Determine the (X, Y) coordinate at the center of the cell enclosing the given text.  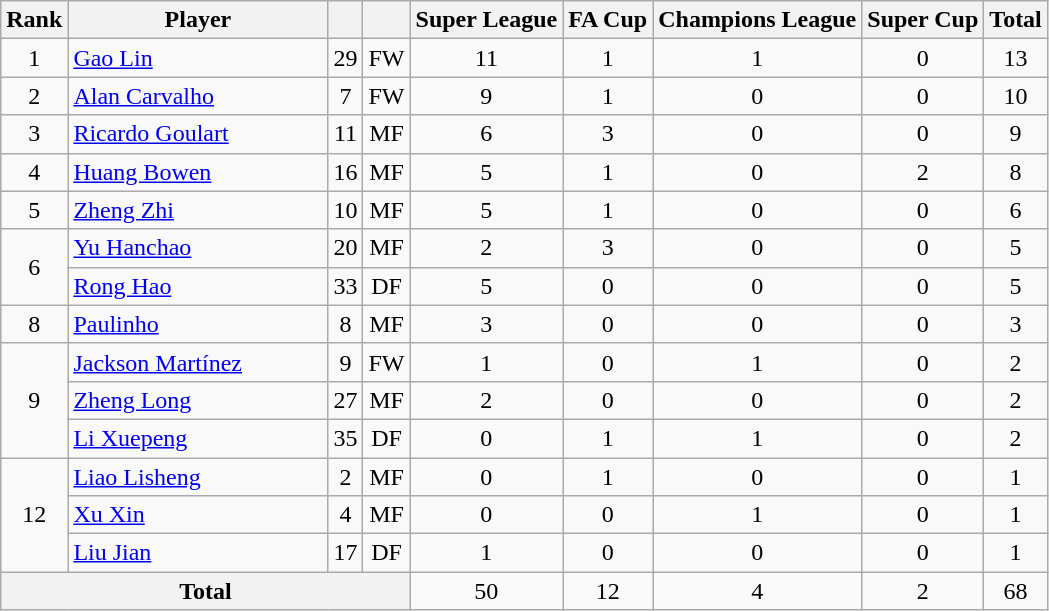
Rank (34, 20)
29 (346, 58)
Li Xuepeng (198, 438)
Super Cup (923, 20)
Liu Jian (198, 553)
17 (346, 553)
Liao Lisheng (198, 477)
Jackson Martínez (198, 362)
Super League (486, 20)
Zheng Zhi (198, 210)
27 (346, 400)
Player (198, 20)
16 (346, 172)
Paulinho (198, 324)
68 (1016, 591)
35 (346, 438)
Xu Xin (198, 515)
Huang Bowen (198, 172)
Alan Carvalho (198, 96)
FA Cup (608, 20)
7 (346, 96)
13 (1016, 58)
20 (346, 248)
Gao Lin (198, 58)
Rong Hao (198, 286)
Yu Hanchao (198, 248)
Champions League (758, 20)
Ricardo Goulart (198, 134)
50 (486, 591)
33 (346, 286)
Zheng Long (198, 400)
